Return the [x, y] coordinate for the center point of the cell that contains the specified text.  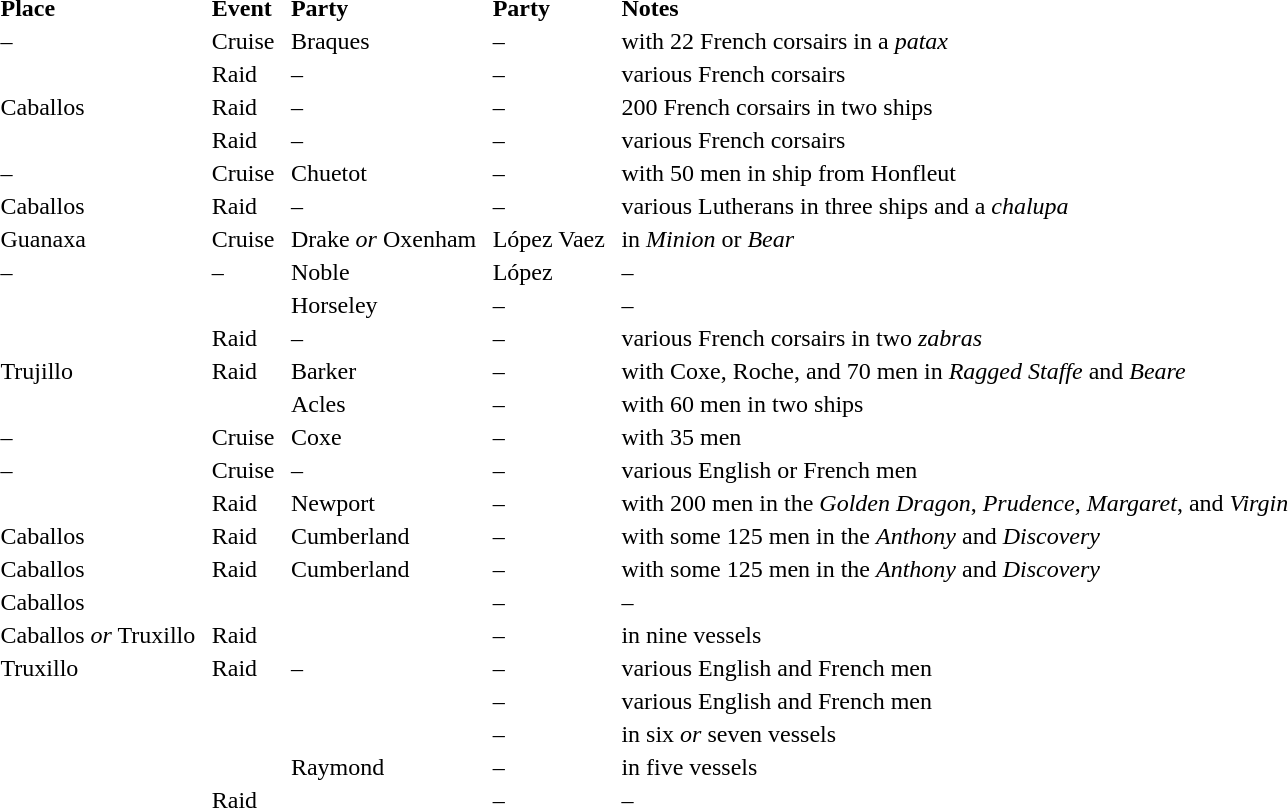
Barker [378, 371]
Newport [378, 503]
Noble [378, 272]
Raymond [378, 767]
Drake or Oxenham [378, 239]
Chuetot [378, 173]
Horseley [378, 305]
López [544, 272]
Braques [378, 41]
Acles [378, 404]
Coxe [378, 437]
López Vaez [544, 239]
